Identify which cell holds the provided text, then report its (x, y) central coordinate. 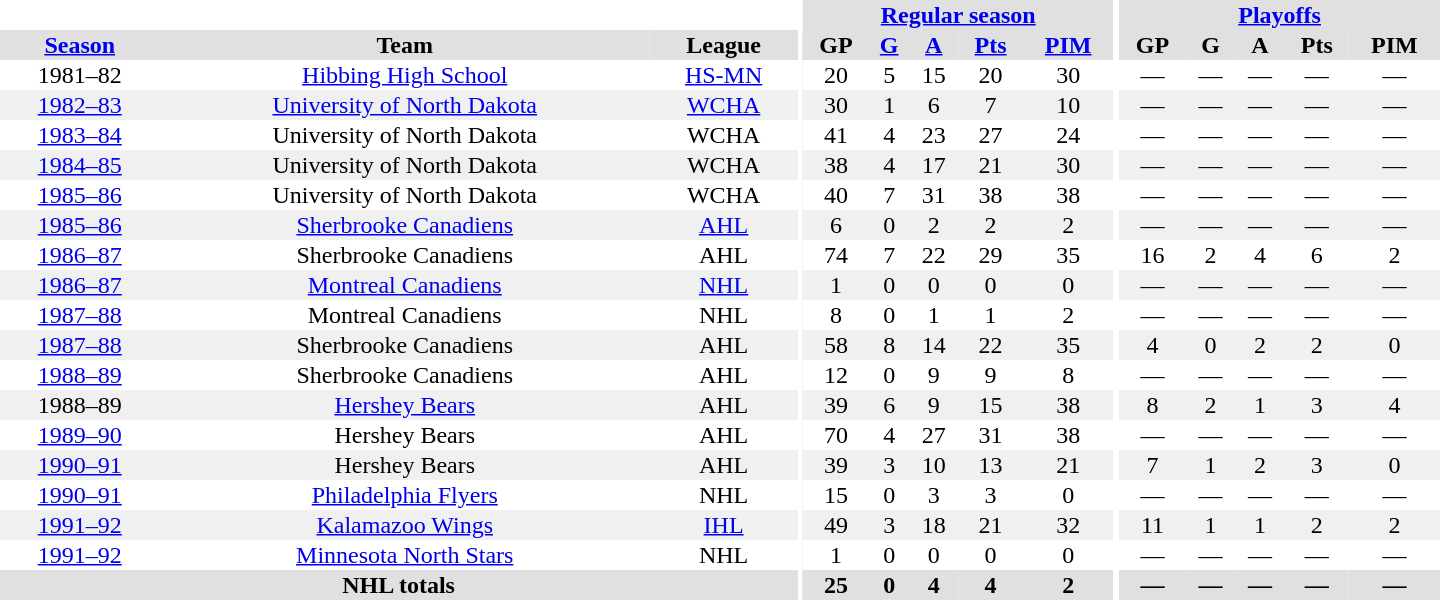
58 (836, 345)
16 (1152, 255)
Minnesota North Stars (404, 555)
1982–83 (80, 105)
18 (934, 525)
32 (1068, 525)
Playoffs (1280, 15)
24 (1068, 135)
23 (934, 135)
5 (889, 75)
25 (836, 585)
Season (80, 45)
League (724, 45)
74 (836, 255)
12 (836, 375)
41 (836, 135)
IHL (724, 525)
11 (1152, 525)
Kalamazoo Wings (404, 525)
17 (934, 165)
70 (836, 435)
14 (934, 345)
1984–85 (80, 165)
1981–82 (80, 75)
13 (991, 465)
1983–84 (80, 135)
Philadelphia Flyers (404, 495)
Regular season (958, 15)
NHL totals (398, 585)
40 (836, 195)
HS-MN (724, 75)
1989–90 (80, 435)
Hibbing High School (404, 75)
Team (404, 45)
49 (836, 525)
29 (991, 255)
